Search for the cell housing the specified text and yield its [X, Y] center coordinate. 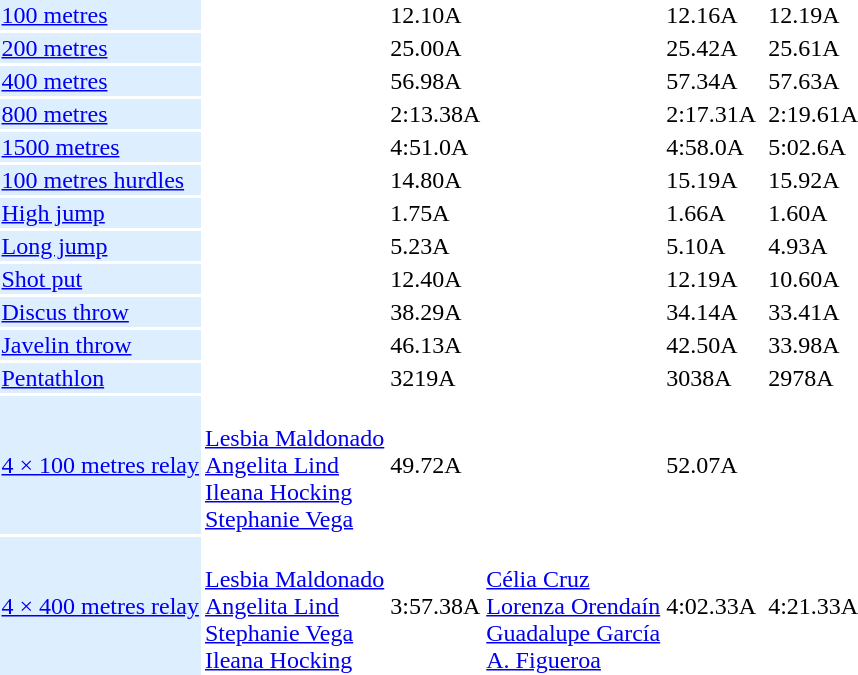
Lesbia Maldonado Angelita Lind Ileana Hocking Stephanie Vega [294, 465]
52.07A [712, 465]
49.72A [436, 465]
38.29A [436, 312]
4 × 400 metres relay [100, 606]
56.98A [436, 81]
25.42A [712, 48]
1.66A [712, 213]
42.50A [712, 345]
200 metres [100, 48]
1.75A [436, 213]
High jump [100, 213]
Shot put [100, 279]
100 metres [100, 15]
2:17.31A [712, 114]
34.14A [712, 312]
12.10A [436, 15]
12.16A [712, 15]
4 × 100 metres relay [100, 465]
15.19A [712, 180]
5.10A [712, 246]
800 metres [100, 114]
100 metres hurdles [100, 180]
4:51.0A [436, 147]
4:58.0A [712, 147]
12.40A [436, 279]
Pentathlon [100, 378]
3:57.38A [436, 606]
Long jump [100, 246]
1500 metres [100, 147]
2:13.38A [436, 114]
3219A [436, 378]
14.80A [436, 180]
46.13A [436, 345]
12.19A [712, 279]
25.00A [436, 48]
5.23A [436, 246]
Discus throw [100, 312]
Javelin throw [100, 345]
400 metres [100, 81]
57.34A [712, 81]
Célia Cruz Lorenza Orendaín Guadalupe García A. Figueroa [574, 606]
3038A [712, 378]
4:02.33A [712, 606]
Lesbia Maldonado Angelita Lind Stephanie Vega Ileana Hocking [294, 606]
